Output the (X, Y) coordinate of the center of the cell containing the given text.  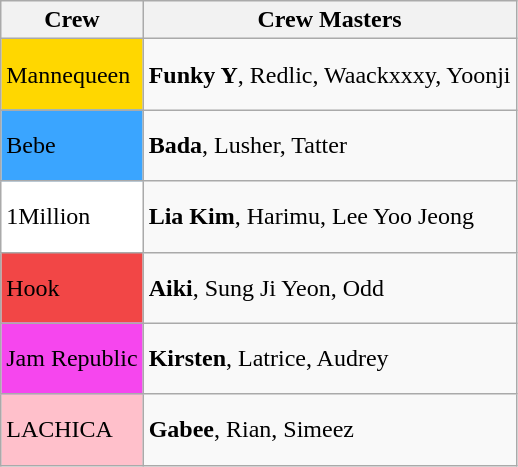
Mannequeen (72, 74)
LACHICA (72, 430)
Crew Masters (330, 20)
Lia Kim, Harimu, Lee Yoo Jeong (330, 216)
Aiki, Sung Ji Yeon, Odd (330, 288)
Gabee, Rian, Simeez (330, 430)
Kirsten, Latrice, Audrey (330, 358)
Funky Y, Redlic, Waackxxxy, Yoonji (330, 74)
Crew (72, 20)
Bada, Lusher, Tatter (330, 146)
Jam Republic (72, 358)
Hook (72, 288)
1Million (72, 216)
Bebe (72, 146)
